Locate the cell with the specified text and output its (X, Y) center coordinate. 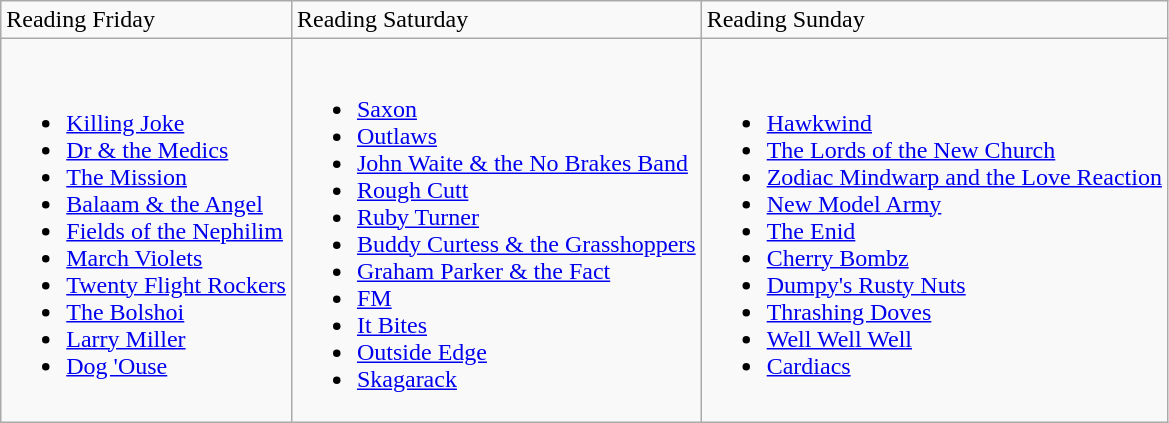
Reading Saturday (496, 20)
Reading Friday (146, 20)
Reading Sunday (934, 20)
Killing JokeDr & the MedicsThe MissionBalaam & the AngelFields of the NephilimMarch VioletsTwenty Flight RockersThe BolshoiLarry MillerDog 'Ouse (146, 230)
